From the cell containing the given text, extract its center point as [x, y] coordinate. 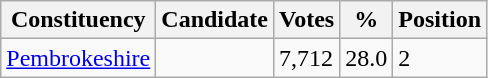
Candidate [215, 20]
2 [440, 58]
7,712 [307, 58]
Constituency [78, 20]
% [366, 20]
Votes [307, 20]
Position [440, 20]
28.0 [366, 58]
Pembrokeshire [78, 58]
